Extract the [x, y] coordinate from the center of the cell holding the provided text.  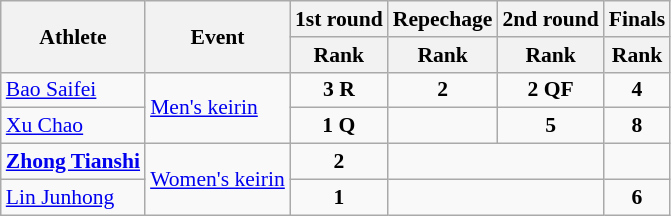
Women's keirin [218, 180]
6 [638, 197]
8 [638, 126]
Athlete [73, 36]
Men's keirin [218, 108]
5 [550, 126]
Finals [638, 19]
Lin Junhong [73, 197]
Zhong Tianshi [73, 162]
1 Q [339, 126]
2 QF [550, 90]
Repechage [443, 19]
Xu Chao [73, 126]
1 [339, 197]
Event [218, 36]
2nd round [550, 19]
3 R [339, 90]
Bao Saifei [73, 90]
1st round [339, 19]
4 [638, 90]
